For the text-containing cell, return its midpoint in [X, Y] coordinate format. 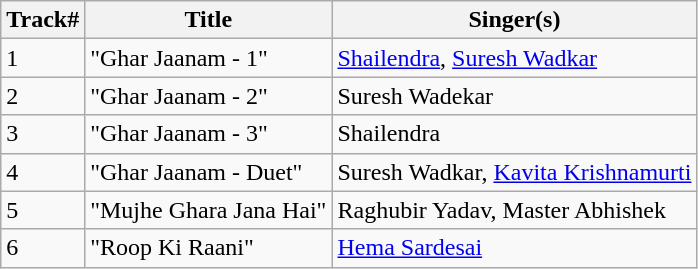
Raghubir Yadav, Master Abhishek [514, 210]
3 [43, 134]
2 [43, 96]
Shailendra, Suresh Wadkar [514, 58]
Track# [43, 20]
5 [43, 210]
1 [43, 58]
Title [208, 20]
"Ghar Jaanam - 1" [208, 58]
"Ghar Jaanam - 3" [208, 134]
Suresh Wadkar, Kavita Krishnamurti [514, 172]
Singer(s) [514, 20]
"Ghar Jaanam - Duet" [208, 172]
"Mujhe Ghara Jana Hai" [208, 210]
Hema Sardesai [514, 248]
Suresh Wadekar [514, 96]
"Roop Ki Raani" [208, 248]
Shailendra [514, 134]
4 [43, 172]
6 [43, 248]
"Ghar Jaanam - 2" [208, 96]
